Search for the cell housing the specified text and yield its (X, Y) center coordinate. 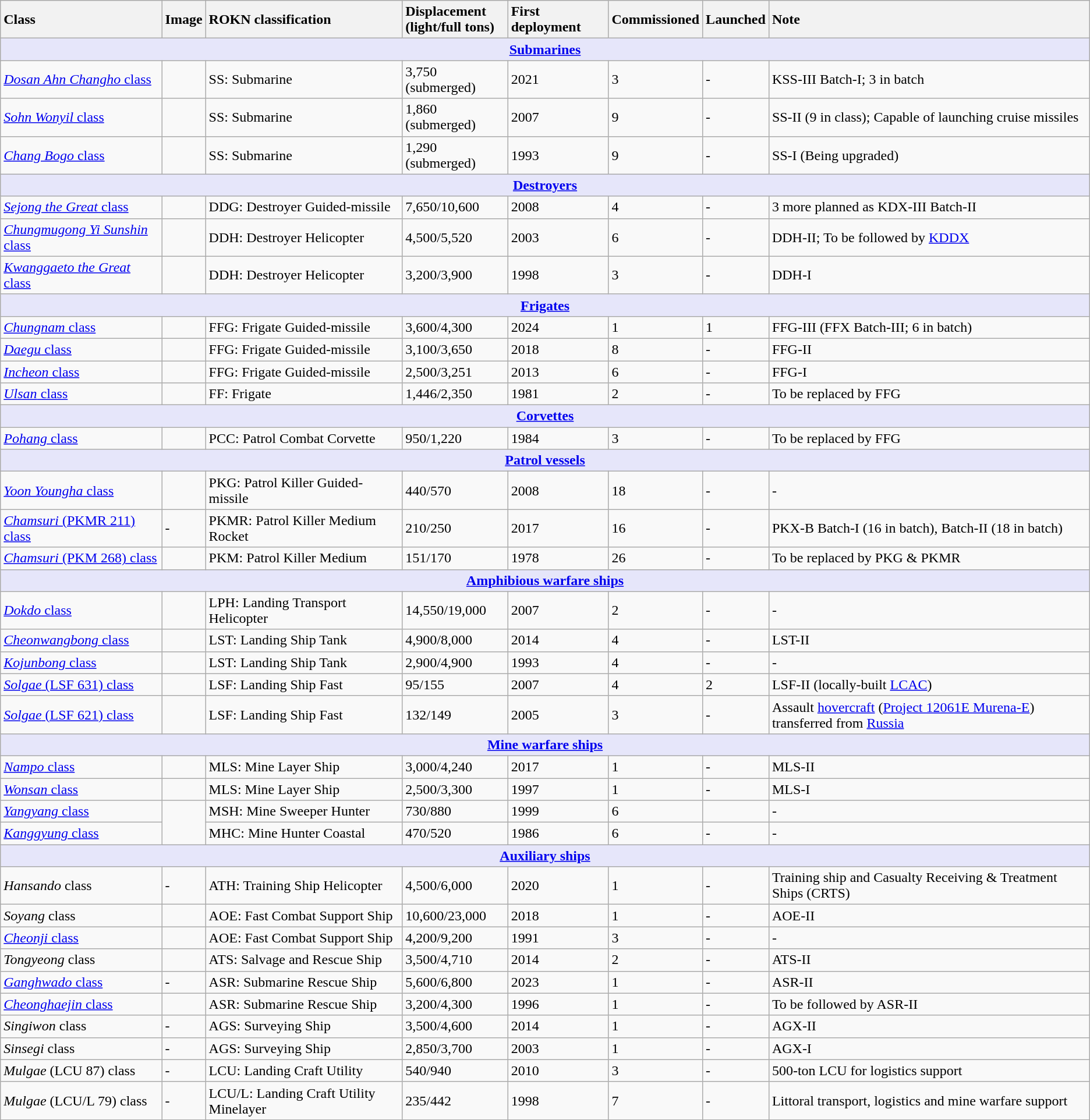
2,900/4,900 (455, 662)
Kojunbong class (82, 662)
3,600/4,300 (455, 327)
Tongyeong class (82, 960)
Hansando class (82, 886)
14,550/19,000 (455, 610)
First deployment (558, 20)
SS-II (9 in class); Capable of launching cruise missiles (929, 118)
Image (184, 20)
LSF-II (locally-built LCAC) (929, 685)
3,200/3,900 (455, 275)
5,600/6,800 (455, 982)
8 (656, 349)
Destroyers (545, 185)
1986 (558, 834)
LCU: Landing Craft Utility (304, 1071)
PKMR: Patrol Killer Medium Rocket (304, 529)
ATH: Training Ship Helicopter (304, 886)
2023 (558, 982)
FFG-I (929, 372)
MLS-II (929, 767)
SS-I (Being upgraded) (929, 155)
Pohang class (82, 438)
2013 (558, 372)
PKM: Patrol Killer Medium (304, 558)
1,860 (submerged) (455, 118)
Littoral transport, logistics and mine warfare support (929, 1100)
1981 (558, 394)
Dokdo class (82, 610)
Cheonji class (82, 938)
3 more planned as KDX-III Batch-II (929, 207)
Nampo class (82, 767)
ROKN classification (304, 20)
Class (82, 20)
Kanggyung class (82, 834)
Yoon Youngha class (82, 490)
4,200/9,200 (455, 938)
95/155 (455, 685)
Sohn Wonyil class (82, 118)
235/442 (455, 1100)
FF: Frigate (304, 394)
470/520 (455, 834)
1997 (558, 789)
LST-II (929, 640)
2021 (558, 79)
950/1,220 (455, 438)
1999 (558, 811)
Chang Bogo class (82, 155)
2010 (558, 1071)
1984 (558, 438)
Cheonwangbong class (82, 640)
18 (656, 490)
Patrol vessels (545, 460)
440/570 (455, 490)
500-ton LCU for logistics support (929, 1071)
Displacement(light/full tons) (455, 20)
To be followed by ASR-II (929, 1004)
MLS-I (929, 789)
Singiwon class (82, 1026)
Sejong the Great class (82, 207)
Training ship and Casualty Receiving & Treatment Ships (CRTS) (929, 886)
KSS-III Batch-I; 3 in batch (929, 79)
Chungnam class (82, 327)
Mine warfare ships (545, 745)
ATS-II (929, 960)
LCU/L: Landing Craft Utility Minelayer (304, 1100)
Wonsan class (82, 789)
FFG-III (FFX Batch-III; 6 in batch) (929, 327)
ASR-II (929, 982)
1991 (558, 938)
To be replaced by PKG & PKMR (929, 558)
PKG: Patrol Killer Guided-missile (304, 490)
132/149 (455, 715)
16 (656, 529)
2,500/3,251 (455, 372)
Mulgae (LCU/L 79) class (82, 1100)
2024 (558, 327)
AOE-II (929, 916)
151/170 (455, 558)
10,600/23,000 (455, 916)
DDH-II; To be followed by KDDX (929, 238)
Soyang class (82, 916)
MSH: Mine Sweeper Hunter (304, 811)
7 (656, 1100)
ATS: Salvage and Rescue Ship (304, 960)
LPH: Landing Transport Helicopter (304, 610)
4,500/5,520 (455, 238)
3,200/4,300 (455, 1004)
3,750 (submerged) (455, 79)
Ulsan class (82, 394)
1,446/2,350 (455, 394)
2020 (558, 886)
FFG-II (929, 349)
3,000/4,240 (455, 767)
730/880 (455, 811)
Note (929, 20)
Ganghwado class (82, 982)
Frigates (545, 305)
2,850/3,700 (455, 1048)
210/250 (455, 529)
Dosan Ahn Changho class (82, 79)
1978 (558, 558)
7,650/10,600 (455, 207)
Sinsegi class (82, 1048)
Solgae (LSF 631) class (82, 685)
Chungmugong Yi Sunshin class (82, 238)
DDH-I (929, 275)
2,500/3,300 (455, 789)
MHC: Mine Hunter Coastal (304, 834)
Yangyang class (82, 811)
4,900/8,000 (455, 640)
Kwanggaeto the Great class (82, 275)
Corvettes (545, 416)
2005 (558, 715)
26 (656, 558)
1996 (558, 1004)
Mulgae (LCU 87) class (82, 1071)
Daegu class (82, 349)
Amphibious warfare ships (545, 580)
4,500/6,000 (455, 886)
3,500/4,710 (455, 960)
AGX-II (929, 1026)
Solgae (LSF 621) class (82, 715)
540/940 (455, 1071)
DDG: Destroyer Guided-missile (304, 207)
3,500/4,600 (455, 1026)
1,290 (submerged) (455, 155)
Chamsuri (PKM 268) class (82, 558)
Chamsuri (PKMR 211) class (82, 529)
PKX-B Batch-I (16 in batch), Batch-II (18 in batch) (929, 529)
Cheonghaejin class (82, 1004)
Auxiliary ships (545, 856)
Incheon class (82, 372)
AGX-I (929, 1048)
Launched (736, 20)
Assault hovercraft (Project 12061E Murena-E) transferred from Russia (929, 715)
3,100/3,650 (455, 349)
Commissioned (656, 20)
Submarines (545, 49)
PCC: Patrol Combat Corvette (304, 438)
